Scan for the cell matching the given text and deliver its (x, y) coordinate at center. 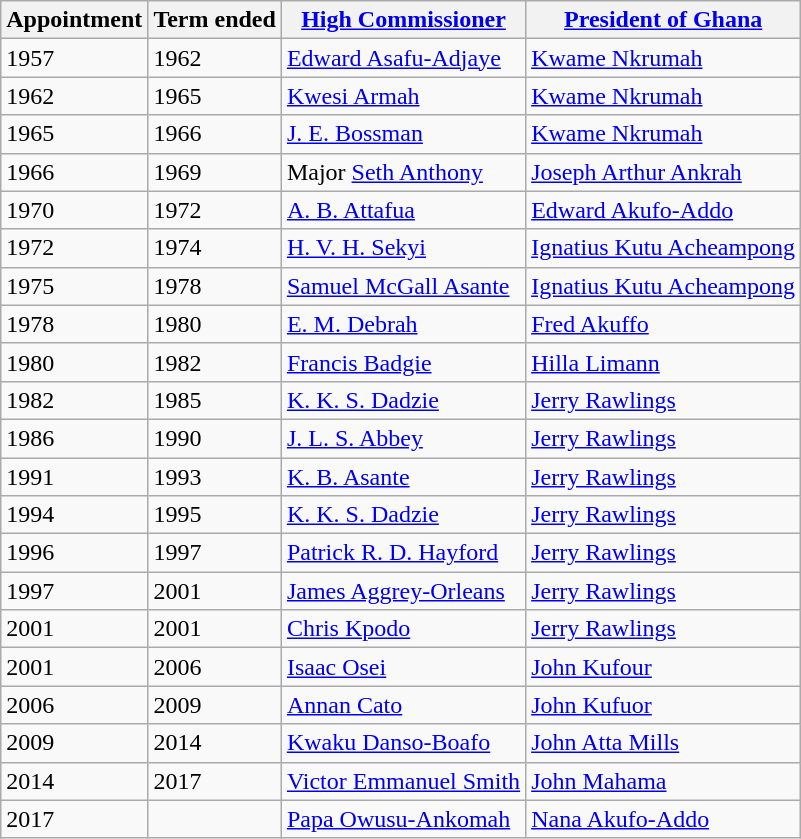
1996 (74, 553)
1975 (74, 286)
Fred Akuffo (664, 324)
1986 (74, 438)
1994 (74, 515)
John Kufuor (664, 705)
Kwesi Armah (403, 96)
Major Seth Anthony (403, 172)
1993 (215, 477)
Annan Cato (403, 705)
1957 (74, 58)
J. E. Bossman (403, 134)
Appointment (74, 20)
1991 (74, 477)
A. B. Attafua (403, 210)
1970 (74, 210)
Papa Owusu-Ankomah (403, 819)
John Atta Mills (664, 743)
J. L. S. Abbey (403, 438)
James Aggrey-Orleans (403, 591)
Hilla Limann (664, 362)
Patrick R. D. Hayford (403, 553)
Edward Akufo-Addo (664, 210)
Isaac Osei (403, 667)
Edward Asafu-Adjaye (403, 58)
Kwaku Danso-Boafo (403, 743)
High Commissioner (403, 20)
Victor Emmanuel Smith (403, 781)
Samuel McGall Asante (403, 286)
E. M. Debrah (403, 324)
Chris Kpodo (403, 629)
Francis Badgie (403, 362)
1969 (215, 172)
President of Ghana (664, 20)
K. B. Asante (403, 477)
Term ended (215, 20)
Joseph Arthur Ankrah (664, 172)
1974 (215, 248)
1990 (215, 438)
John Mahama (664, 781)
Nana Akufo-Addo (664, 819)
H. V. H. Sekyi (403, 248)
John Kufour (664, 667)
1995 (215, 515)
1985 (215, 400)
